Return the [x, y] coordinate for the center point of the cell that contains the specified text.  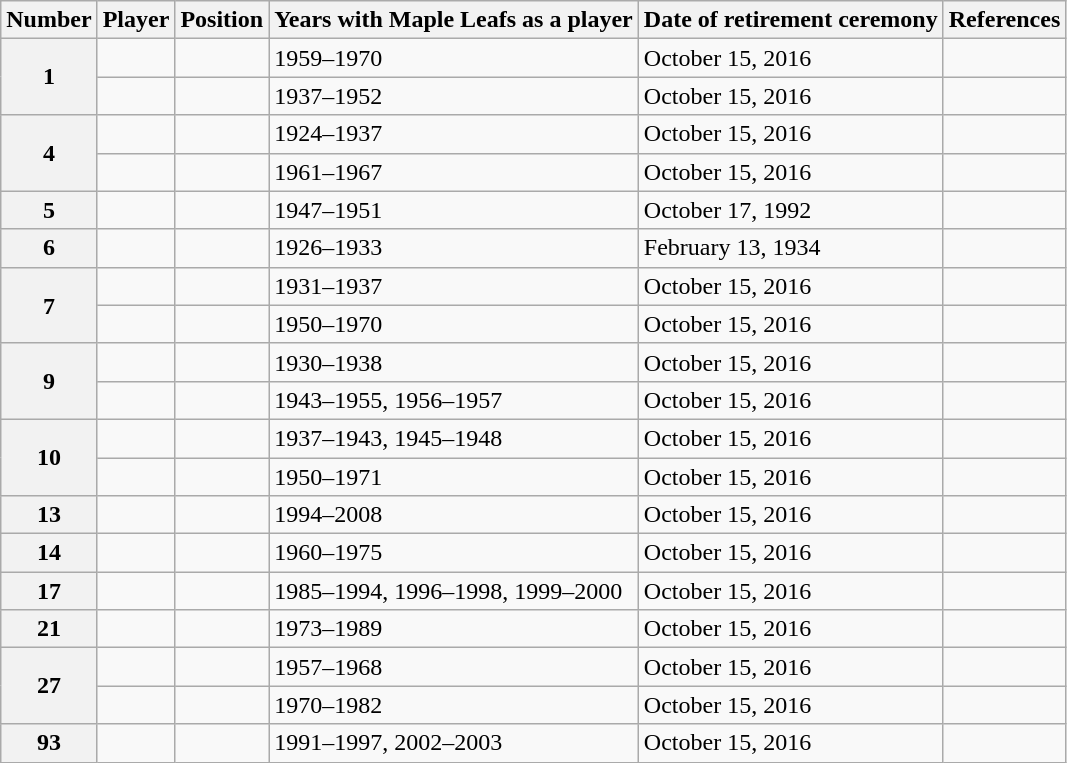
1961–1967 [454, 172]
1991–1997, 2002–2003 [454, 743]
1959–1970 [454, 58]
13 [49, 515]
1924–1937 [454, 134]
1937–1943, 1945–1948 [454, 438]
Position [222, 20]
1937–1952 [454, 96]
14 [49, 553]
1985–1994, 1996–1998, 1999–2000 [454, 591]
10 [49, 457]
Years with Maple Leafs as a player [454, 20]
Number [49, 20]
Player [136, 20]
27 [49, 686]
1950–1970 [454, 324]
References [1004, 20]
7 [49, 305]
5 [49, 210]
4 [49, 153]
1970–1982 [454, 705]
21 [49, 629]
1931–1937 [454, 286]
1947–1951 [454, 210]
17 [49, 591]
1 [49, 77]
1950–1971 [454, 477]
1943–1955, 1956–1957 [454, 400]
1926–1933 [454, 248]
1957–1968 [454, 667]
6 [49, 248]
9 [49, 381]
1973–1989 [454, 629]
Date of retirement ceremony [790, 20]
1994–2008 [454, 515]
1930–1938 [454, 362]
October 17, 1992 [790, 210]
93 [49, 743]
February 13, 1934 [790, 248]
1960–1975 [454, 553]
